For the text-containing cell, return its midpoint in [x, y] coordinate format. 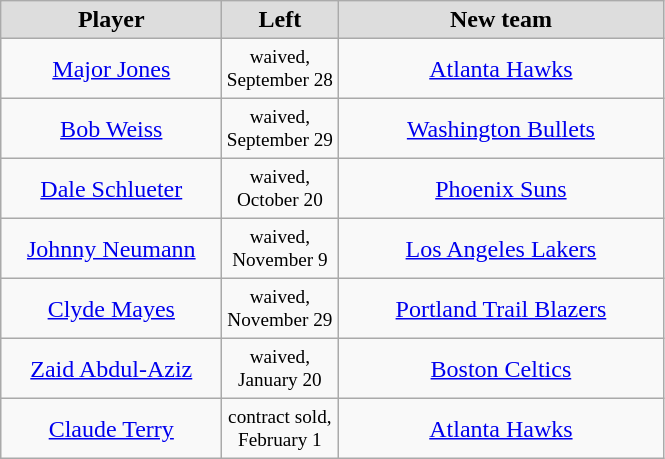
waived, September 29 [280, 129]
Phoenix Suns [501, 189]
Left [280, 20]
Zaid Abdul-Aziz [112, 369]
Portland Trail Blazers [501, 309]
waived, January 20 [280, 369]
Johnny Neumann [112, 249]
waived, November 9 [280, 249]
waived, November 29 [280, 309]
New team [501, 20]
Los Angeles Lakers [501, 249]
Bob Weiss [112, 129]
Player [112, 20]
contract sold, February 1 [280, 429]
Claude Terry [112, 429]
waived, September 28 [280, 69]
Major Jones [112, 69]
Boston Celtics [501, 369]
waived, October 20 [280, 189]
Washington Bullets [501, 129]
Dale Schlueter [112, 189]
Clyde Mayes [112, 309]
